Capture the cell that displays the provided text and extract its (x, y) central coordinate. 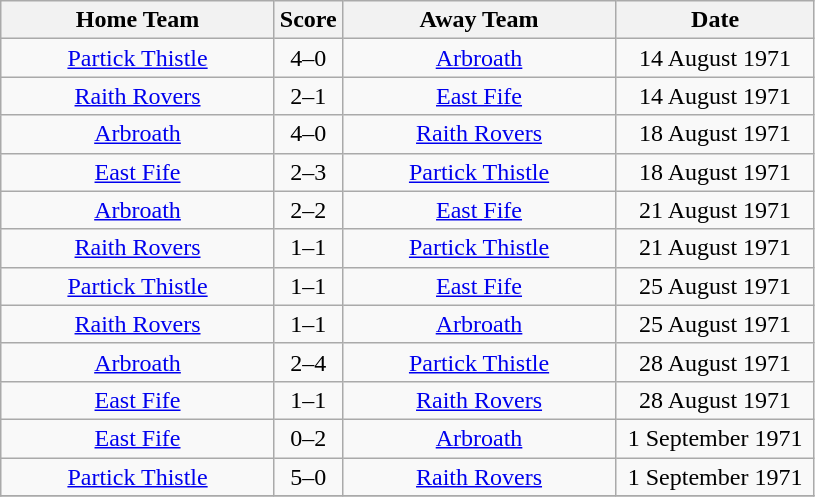
Away Team (479, 20)
Date (716, 20)
Home Team (138, 20)
5–0 (308, 477)
2–4 (308, 362)
2–3 (308, 172)
0–2 (308, 438)
Score (308, 20)
2–2 (308, 210)
2–1 (308, 96)
